Return the (x, y) coordinate for the center point of the cell that contains the specified text.  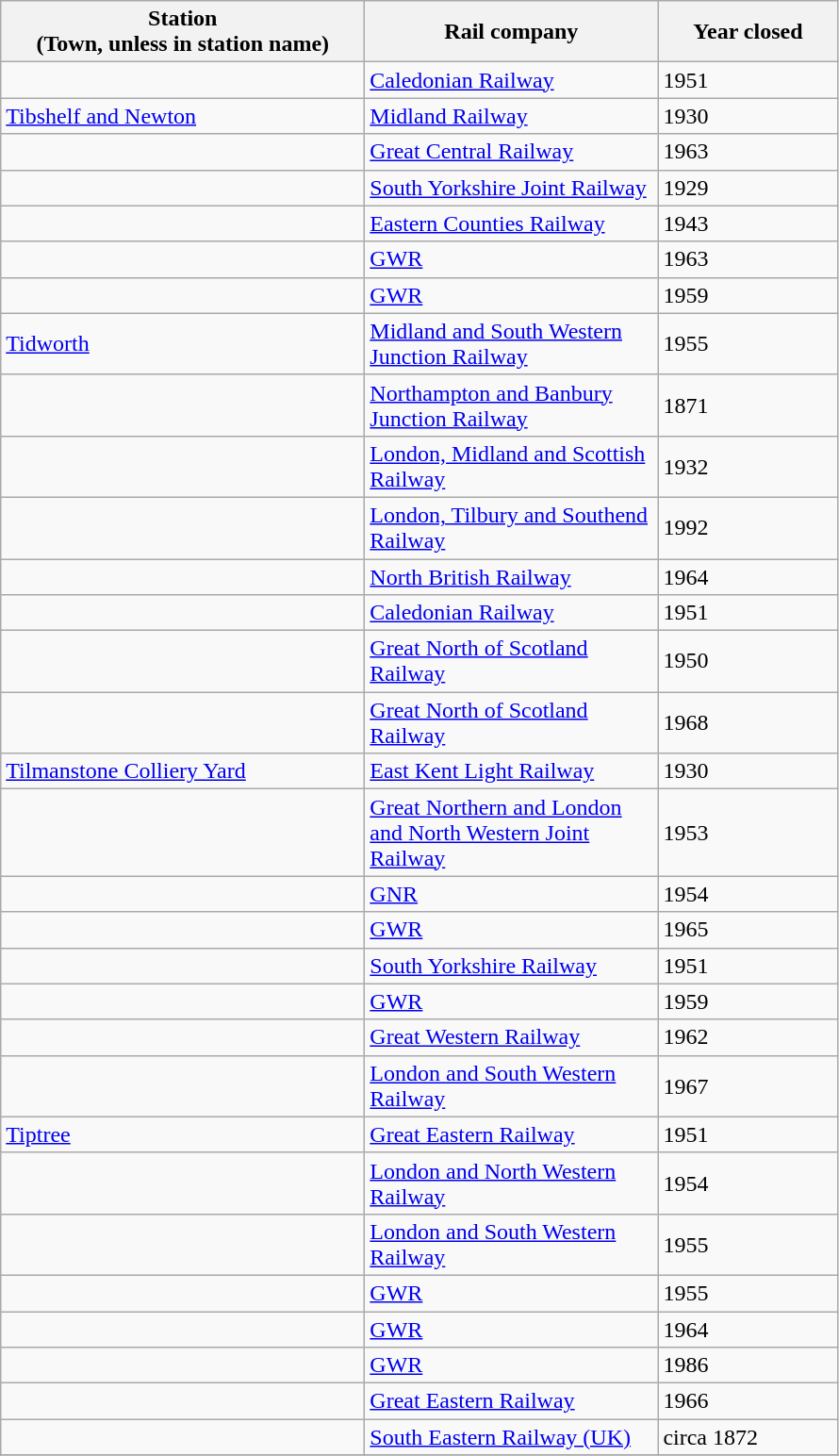
GNR (511, 894)
Year closed (749, 32)
Station(Town, unless in station name) (183, 32)
South Eastern Railway (UK) (511, 1437)
South Yorkshire Joint Railway (511, 188)
Tiptree (183, 1134)
Eastern Counties Railway (511, 223)
1966 (749, 1401)
Rail company (511, 32)
1943 (749, 223)
Tibshelf and Newton (183, 116)
Midland and South Western Junction Railway (511, 343)
1965 (749, 930)
circa 1872 (749, 1437)
1992 (749, 528)
North British Railway (511, 576)
East Kent Light Railway (511, 771)
Tidworth (183, 343)
London and North Western Railway (511, 1183)
London, Tilbury and Southend Railway (511, 528)
1986 (749, 1365)
Northampton and Banbury Junction Railway (511, 405)
1953 (749, 833)
1967 (749, 1086)
1871 (749, 405)
London, Midland and Scottish Railway (511, 466)
Great Western Railway (511, 1037)
South Yorkshire Railway (511, 966)
Great Central Railway (511, 152)
1962 (749, 1037)
1950 (749, 662)
1932 (749, 466)
1929 (749, 188)
Midland Railway (511, 116)
Great Northern and London and North Western Joint Railway (511, 833)
1968 (749, 722)
Tilmanstone Colliery Yard (183, 771)
